Identify which cell holds the provided text, then report its (x, y) central coordinate. 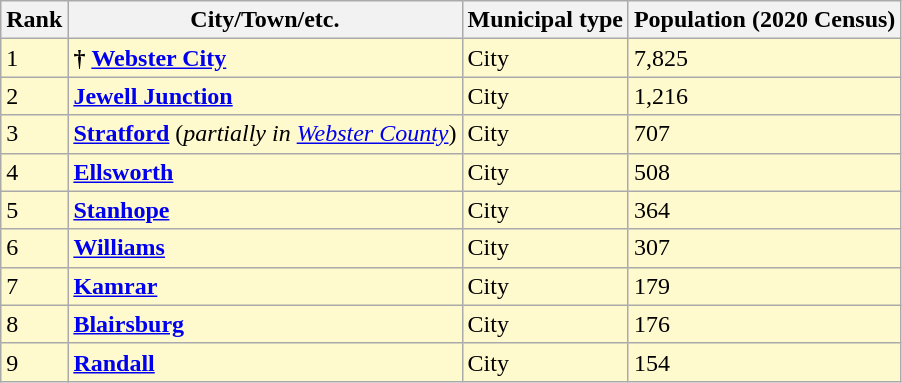
508 (764, 172)
Rank (34, 20)
8 (34, 324)
Population (2020 Census) (764, 20)
5 (34, 210)
Stratford (partially in Webster County) (265, 134)
154 (764, 362)
City/Town/etc. (265, 20)
Blairsburg (265, 324)
2 (34, 96)
Municipal type (545, 20)
Williams (265, 248)
1,216 (764, 96)
† Webster City (265, 58)
179 (764, 286)
7,825 (764, 58)
307 (764, 248)
Randall (265, 362)
7 (34, 286)
176 (764, 324)
3 (34, 134)
364 (764, 210)
1 (34, 58)
Ellsworth (265, 172)
Stanhope (265, 210)
6 (34, 248)
4 (34, 172)
Jewell Junction (265, 96)
Kamrar (265, 286)
707 (764, 134)
9 (34, 362)
